For the text-containing cell, return its midpoint in (x, y) coordinate format. 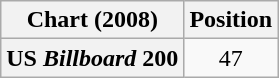
Chart (2008) (92, 20)
47 (231, 58)
US Billboard 200 (92, 58)
Position (231, 20)
